From the cell containing the given text, extract its center point as (X, Y) coordinate. 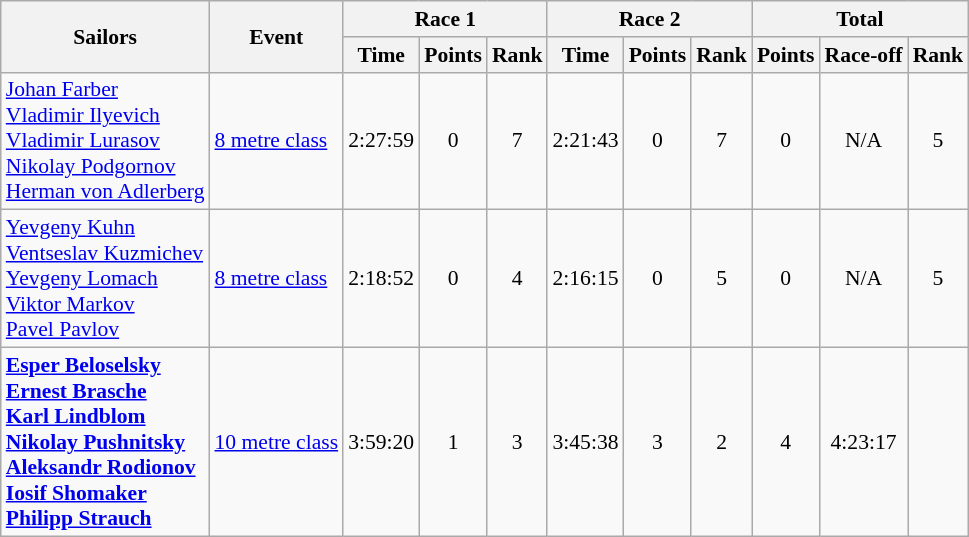
3:59:20 (381, 442)
2:16:15 (585, 279)
Race-off (864, 55)
Total (860, 19)
Yevgeny Kuhn Ventseslav Kuzmichev Yevgeny Lomach Viktor Markov Pavel Pavlov (106, 279)
4:23:17 (864, 442)
Esper Beloselsky Ernest Brasche Karl Lindblom Nikolay Pushnitsky Aleksandr Rodionov Iosif Shomaker Philipp Strauch (106, 442)
Event (277, 36)
1 (453, 442)
2:21:43 (585, 141)
Race 2 (649, 19)
3:45:38 (585, 442)
2:18:52 (381, 279)
10 metre class (277, 442)
Race 1 (445, 19)
Johan Farber Vladimir Ilyevich Vladimir Lurasov Nikolay Podgornov Herman von Adlerberg (106, 141)
Sailors (106, 36)
2 (722, 442)
2:27:59 (381, 141)
